Return (X, Y) of the center of cell containing provided text 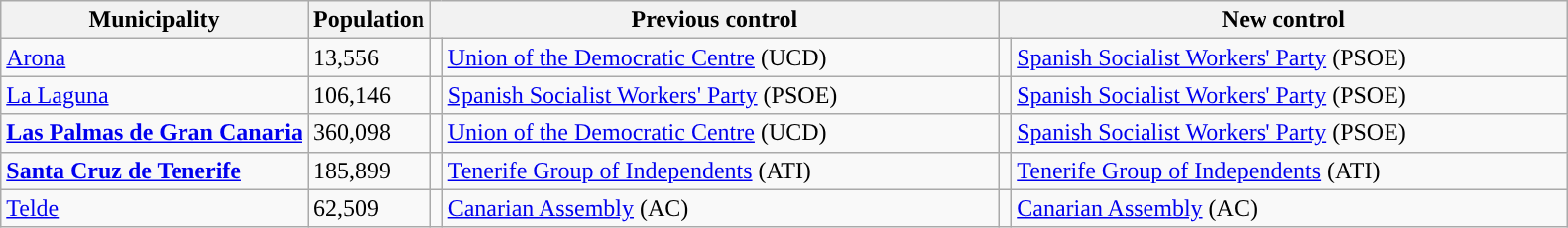
Population (369, 20)
Previous control (715, 20)
62,509 (369, 208)
106,146 (369, 95)
New control (1283, 20)
360,098 (369, 133)
Municipality (155, 20)
185,899 (369, 171)
13,556 (369, 57)
Las Palmas de Gran Canaria (155, 133)
La Laguna (155, 95)
Arona (155, 57)
Santa Cruz de Tenerife (155, 171)
Telde (155, 208)
